Determine the [x, y] coordinate at the center of the cell enclosing the given text.  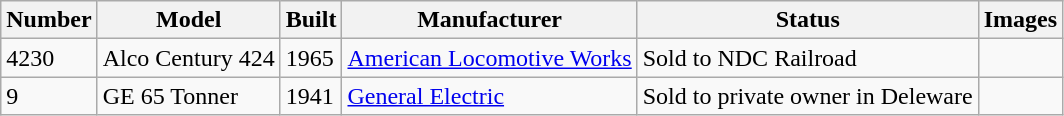
American Locomotive Works [490, 58]
Sold to NDC Railroad [808, 58]
Model [188, 20]
Status [808, 20]
9 [49, 96]
Alco Century 424 [188, 58]
1941 [311, 96]
Manufacturer [490, 20]
Number [49, 20]
GE 65 Tonner [188, 96]
Built [311, 20]
General Electric [490, 96]
Sold to private owner in Deleware [808, 96]
1965 [311, 58]
4230 [49, 58]
Images [1020, 20]
